Detect which cell encompasses the target text, then output its (x, y) center coordinate. 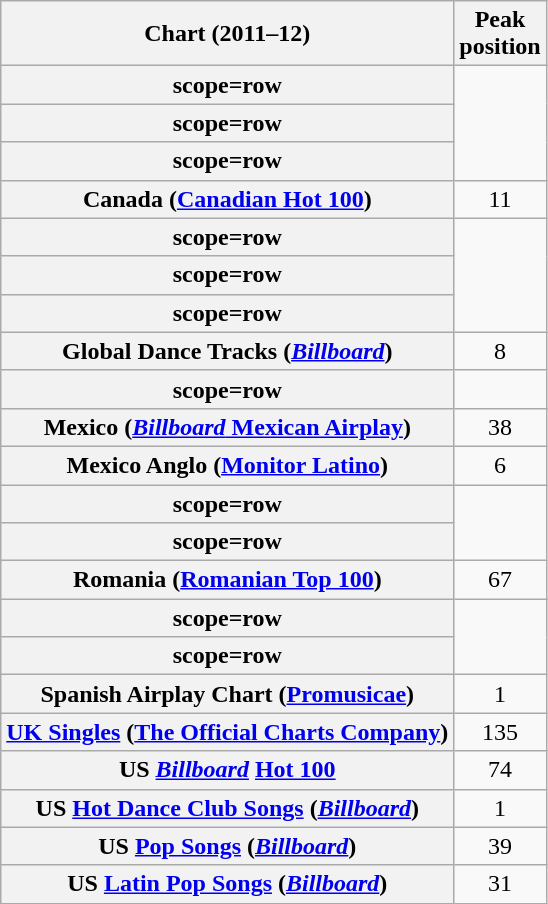
US Pop Songs (Billboard) (228, 846)
8 (500, 351)
Canada (Canadian Hot 100) (228, 199)
US Latin Pop Songs (Billboard) (228, 884)
US Hot Dance Club Songs (Billboard) (228, 808)
Global Dance Tracks (Billboard) (228, 351)
74 (500, 770)
135 (500, 732)
Peakposition (500, 34)
38 (500, 427)
Spanish Airplay Chart (Promusicae) (228, 694)
11 (500, 199)
6 (500, 465)
Romania (Romanian Top 100) (228, 580)
US Billboard Hot 100 (228, 770)
Chart (2011–12) (228, 34)
UK Singles (The Official Charts Company) (228, 732)
Mexico (Billboard Mexican Airplay) (228, 427)
31 (500, 884)
67 (500, 580)
Mexico Anglo (Monitor Latino) (228, 465)
39 (500, 846)
